Extract the [x, y] coordinate from the center of the cell holding the provided text.  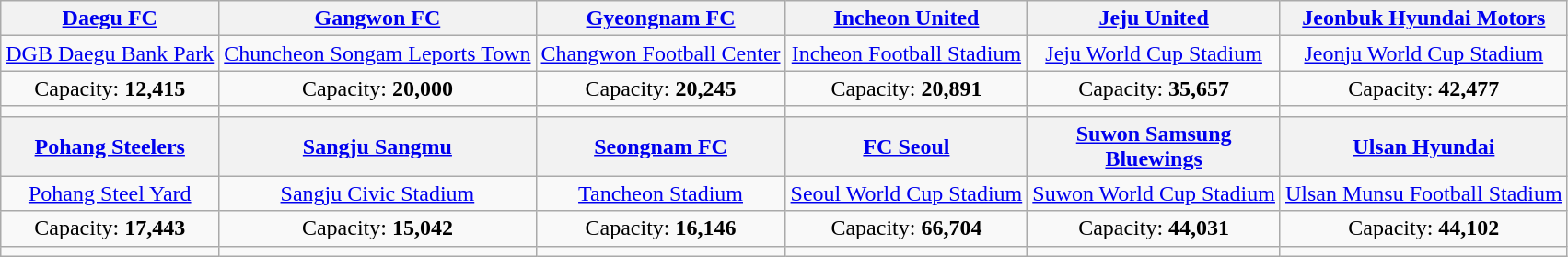
Sangju Civic Stadium [377, 193]
Pohang Steelers [110, 146]
Suwon World Cup Stadium [1155, 193]
Pohang Steel Yard [110, 193]
Jeonbuk Hyundai Motors [1423, 18]
Capacity: 42,477 [1423, 88]
Gyeongnam FC [661, 18]
Capacity: 44,102 [1423, 228]
Seongnam FC [661, 146]
Capacity: 12,415 [110, 88]
Jeju World Cup Stadium [1155, 53]
Sangju Sangmu [377, 146]
Capacity: 17,443 [110, 228]
Gangwon FC [377, 18]
Suwon SamsungBluewings [1155, 146]
Capacity: 20,000 [377, 88]
Capacity: 44,031 [1155, 228]
FC Seoul [906, 146]
Capacity: 66,704 [906, 228]
Daegu FC [110, 18]
Capacity: 15,042 [377, 228]
Capacity: 16,146 [661, 228]
Incheon United [906, 18]
Tancheon Stadium [661, 193]
DGB Daegu Bank Park [110, 53]
Capacity: 20,891 [906, 88]
Chuncheon Songam Leports Town [377, 53]
Jeonju World Cup Stadium [1423, 53]
Seoul World Cup Stadium [906, 193]
Changwon Football Center [661, 53]
Incheon Football Stadium [906, 53]
Ulsan Munsu Football Stadium [1423, 193]
Ulsan Hyundai [1423, 146]
Jeju United [1155, 18]
Capacity: 20,245 [661, 88]
Capacity: 35,657 [1155, 88]
